Search for the cell housing the specified text and yield its [x, y] center coordinate. 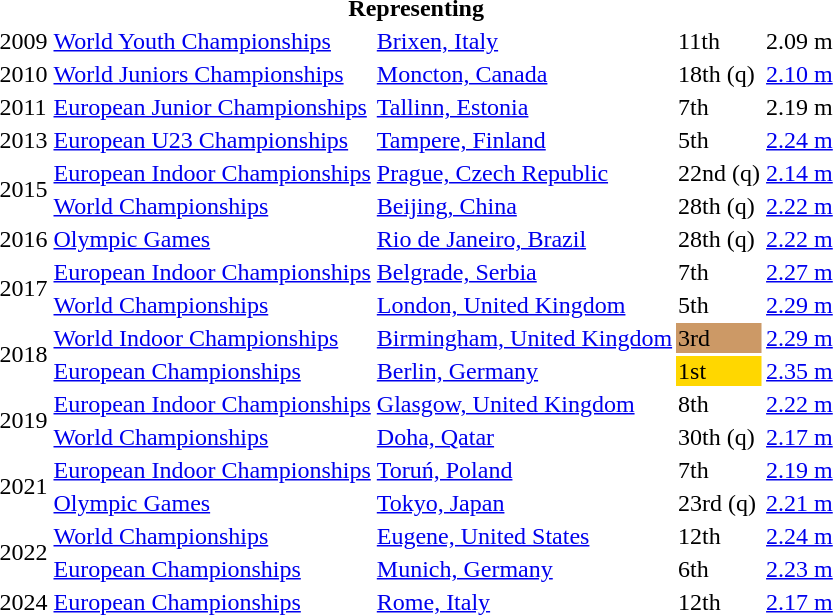
London, United Kingdom [524, 305]
Beijing, China [524, 206]
World Indoor Championships [212, 338]
Berlin, Germany [524, 371]
European U23 Championships [212, 140]
Munich, Germany [524, 569]
11th [720, 41]
3rd [720, 338]
Toruń, Poland [524, 470]
World Youth Championships [212, 41]
22nd (q) [720, 173]
23rd (q) [720, 503]
Tampere, Finland [524, 140]
Doha, Qatar [524, 437]
Moncton, Canada [524, 74]
1st [720, 371]
European Junior Championships [212, 107]
Tokyo, Japan [524, 503]
Rio de Janeiro, Brazil [524, 239]
8th [720, 404]
World Juniors Championships [212, 74]
18th (q) [720, 74]
Prague, Czech Republic [524, 173]
Tallinn, Estonia [524, 107]
Eugene, United States [524, 536]
6th [720, 569]
Birmingham, United Kingdom [524, 338]
Belgrade, Serbia [524, 272]
12th [720, 536]
Glasgow, United Kingdom [524, 404]
Brixen, Italy [524, 41]
30th (q) [720, 437]
